Provide the [X, Y] coordinate of the cell's center where the given text is located.  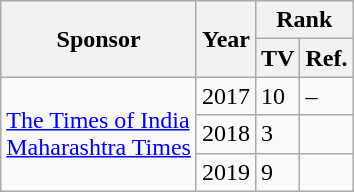
2019 [226, 172]
Rank [304, 20]
– [326, 96]
Ref. [326, 58]
10 [278, 96]
2017 [226, 96]
9 [278, 172]
Year [226, 39]
TV [278, 58]
Sponsor [99, 39]
The Times of IndiaMaharashtra Times [99, 134]
3 [278, 134]
2018 [226, 134]
